Return [x, y] of the center of cell containing provided text 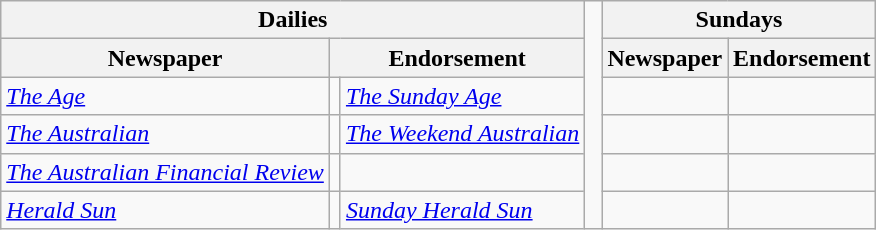
The Age [166, 96]
The Weekend Australian [462, 134]
Sunday Herald Sun [462, 210]
Sundays [739, 20]
The Sunday Age [462, 96]
Dailies [293, 20]
The Australian [166, 134]
Herald Sun [166, 210]
The Australian Financial Review [166, 172]
